Find where the given text appears and provide that cell's center as [x, y] coordinate. 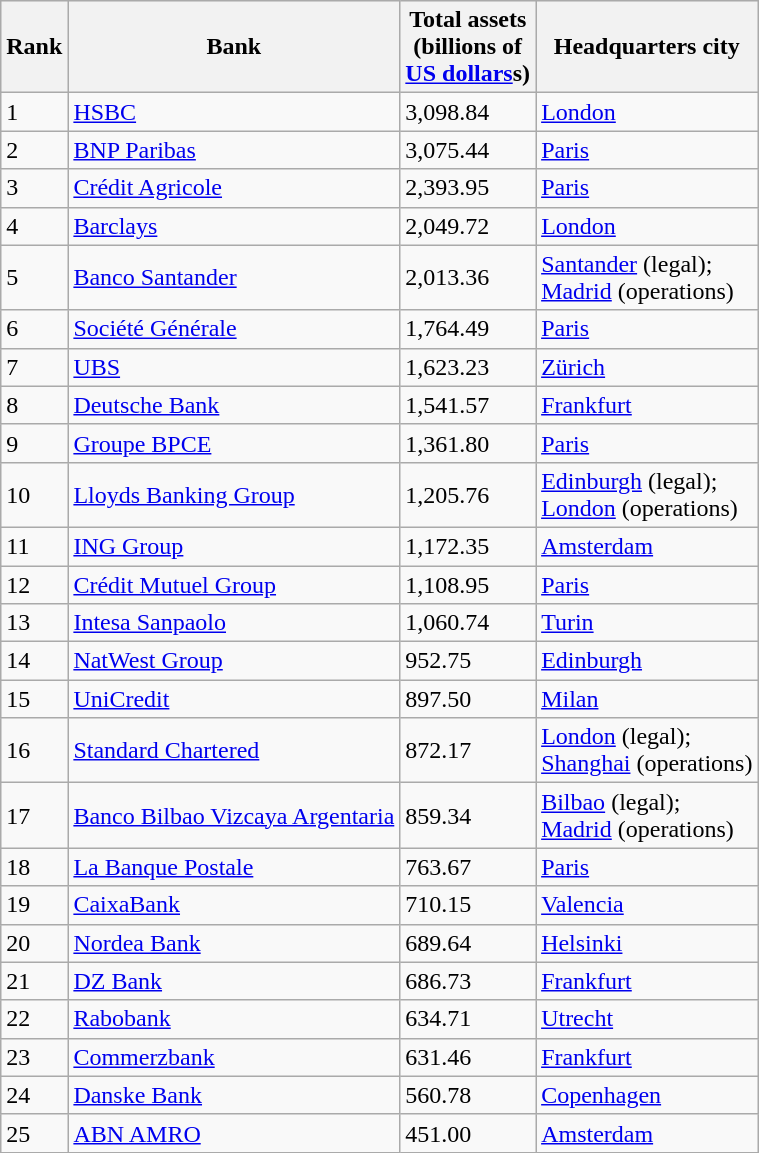
1,108.95 [468, 585]
17 [34, 816]
13 [34, 623]
Headquarters city [647, 47]
London (legal);Shanghai (operations) [647, 750]
Bank [234, 47]
Groupe BPCE [234, 443]
18 [34, 867]
Danske Bank [234, 1095]
11 [34, 546]
25 [34, 1133]
21 [34, 981]
1,361.80 [468, 443]
Rabobank [234, 1019]
23 [34, 1057]
1,172.35 [468, 546]
NatWest Group [234, 661]
8 [34, 405]
Turin [647, 623]
15 [34, 699]
Copenhagen [647, 1095]
2,013.36 [468, 278]
Commerzbank [234, 1057]
HSBC [234, 112]
560.78 [468, 1095]
1,205.76 [468, 494]
Deutsche Bank [234, 405]
Milan [647, 699]
7 [34, 367]
Total assets (billions of US dollarss) [468, 47]
Lloyds Banking Group [234, 494]
Zürich [647, 367]
634.71 [468, 1019]
451.00 [468, 1133]
Banco Bilbao Vizcaya Argentaria [234, 816]
2,393.95 [468, 188]
3,098.84 [468, 112]
Société Générale [234, 329]
4 [34, 226]
Intesa Sanpaolo [234, 623]
ABN AMRO [234, 1133]
BNP Paribas [234, 150]
Bilbao (legal); Madrid (operations) [647, 816]
Rank [34, 47]
710.15 [468, 905]
1,623.23 [468, 367]
14 [34, 661]
3,075.44 [468, 150]
Crédit Mutuel Group [234, 585]
Santander (legal); Madrid (operations) [647, 278]
631.46 [468, 1057]
Barclays [234, 226]
ING Group [234, 546]
2,049.72 [468, 226]
5 [34, 278]
9 [34, 443]
763.67 [468, 867]
UBS [234, 367]
686.73 [468, 981]
10 [34, 494]
Edinburgh [647, 661]
La Banque Postale [234, 867]
24 [34, 1095]
689.64 [468, 943]
897.50 [468, 699]
Nordea Bank [234, 943]
CaixaBank [234, 905]
Banco Santander [234, 278]
19 [34, 905]
6 [34, 329]
UniCredit [234, 699]
Standard Chartered [234, 750]
952.75 [468, 661]
2 [34, 150]
Crédit Agricole [234, 188]
Helsinki [647, 943]
16 [34, 750]
DZ Bank [234, 981]
Utrecht [647, 1019]
872.17 [468, 750]
Edinburgh (legal);London (operations) [647, 494]
1,541.57 [468, 405]
Valencia [647, 905]
1,764.49 [468, 329]
3 [34, 188]
1,060.74 [468, 623]
12 [34, 585]
1 [34, 112]
20 [34, 943]
859.34 [468, 816]
22 [34, 1019]
